Pinpoint the cell where the given text exists, returning its (x, y) midpoint coordinate. 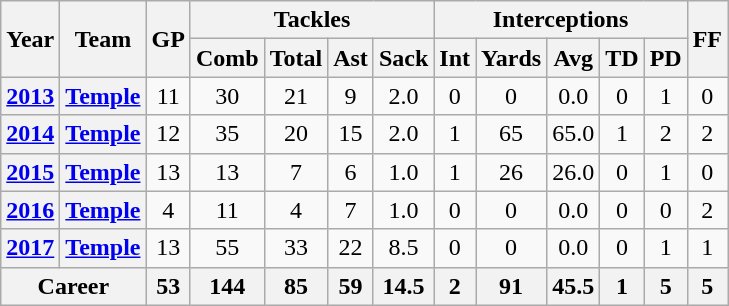
2014 (30, 134)
Ast (351, 58)
2013 (30, 96)
8.5 (403, 248)
59 (351, 286)
TD (622, 58)
14.5 (403, 286)
15 (351, 134)
FF (707, 39)
Total (296, 58)
91 (512, 286)
20 (296, 134)
Interceptions (560, 20)
GP (168, 39)
53 (168, 286)
2016 (30, 210)
22 (351, 248)
26 (512, 172)
Comb (227, 58)
Yards (512, 58)
6 (351, 172)
35 (227, 134)
Year (30, 39)
45.5 (574, 286)
21 (296, 96)
2015 (30, 172)
30 (227, 96)
65.0 (574, 134)
Int (455, 58)
33 (296, 248)
Team (103, 39)
Sack (403, 58)
Career (74, 286)
144 (227, 286)
55 (227, 248)
Avg (574, 58)
2017 (30, 248)
Tackles (312, 20)
26.0 (574, 172)
PD (666, 58)
12 (168, 134)
9 (351, 96)
85 (296, 286)
65 (512, 134)
